Return (X, Y) of the center of cell containing provided text 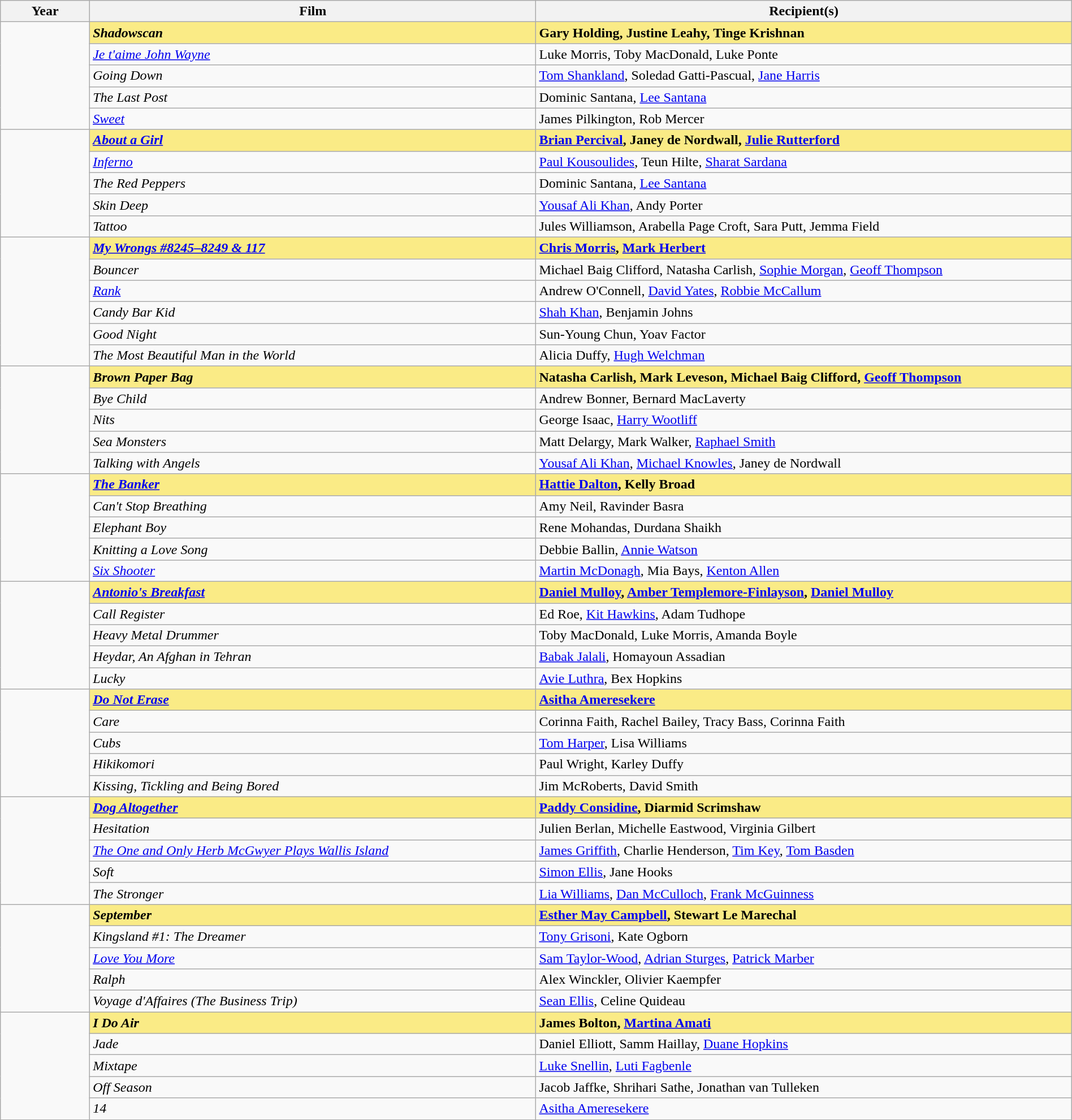
Ed Roe, Kit Hawkins, Adam Tudhope (804, 613)
Good Night (313, 334)
The Last Post (313, 97)
Elephant Boy (313, 527)
George Isaac, Harry Wootliff (804, 420)
Tom Harper, Lisa Williams (804, 743)
Simon Ellis, Jane Hooks (804, 872)
Love You More (313, 958)
Ralph (313, 980)
Natasha Carlish, Mark Leveson, Michael Baig Clifford, Geoff Thompson (804, 377)
Six Shooter (313, 570)
Babak Jalali, Homayoun Assadian (804, 657)
Talking with Angels (313, 463)
The Banker (313, 485)
James Bolton, Martina Amati (804, 1023)
Luke Snellin, Luti Fagbenle (804, 1066)
My Wrongs #8245–8249 & 117 (313, 248)
Rene Mohandas, Durdana Shaikh (804, 527)
Hesitation (313, 829)
Antonio's Breakfast (313, 592)
Michael Baig Clifford, Natasha Carlish, Sophie Morgan, Geoff Thompson (804, 270)
About a Girl (313, 140)
The Most Beautiful Man in the World (313, 356)
Luke Morris, Toby MacDonald, Luke Ponte (804, 54)
Shadowscan (313, 33)
Julien Berlan, Michelle Eastwood, Virginia Gilbert (804, 829)
Sean Ellis, Celine Quideau (804, 1001)
Tom Shankland, Soledad Gatti-Pascual, Jane Harris (804, 76)
Esther May Campbell, Stewart Le Marechal (804, 915)
Jade (313, 1044)
Sweet (313, 119)
Daniel Elliott, Samm Haillay, Duane Hopkins (804, 1044)
James Griffith, Charlie Henderson, Tim Key, Tom Basden (804, 850)
Yousaf Ali Khan, Michael Knowles, Janey de Nordwall (804, 463)
Chris Morris, Mark Herbert (804, 248)
Kingsland #1: The Dreamer (313, 936)
The Red Peppers (313, 183)
Avie Luthra, Bex Hopkins (804, 678)
Cubs (313, 743)
Recipient(s) (804, 11)
September (313, 915)
Je t'aime John Wayne (313, 54)
Gary Holding, Justine Leahy, Tinge Krishnan (804, 33)
Heavy Metal Drummer (313, 635)
Martin McDonagh, Mia Bays, Kenton Allen (804, 570)
Do Not Erase (313, 700)
James Pilkington, Rob Mercer (804, 119)
Going Down (313, 76)
Soft (313, 872)
Tattoo (313, 226)
Bye Child (313, 399)
Sam Taylor-Wood, Adrian Sturges, Patrick Marber (804, 958)
Brian Percival, Janey de Nordwall, Julie Rutterford (804, 140)
The One and Only Herb McGwyer Plays Wallis Island (313, 850)
Yousaf Ali Khan, Andy Porter (804, 205)
Call Register (313, 613)
Heydar, An Afghan in Tehran (313, 657)
Paul Wright, Karley Duffy (804, 764)
Inferno (313, 162)
Alicia Duffy, Hugh Welchman (804, 356)
Andrew O'Connell, David Yates, Robbie McCallum (804, 291)
Jim McRoberts, David Smith (804, 786)
Can't Stop Breathing (313, 506)
Toby MacDonald, Luke Morris, Amanda Boyle (804, 635)
Mixtape (313, 1066)
14 (313, 1109)
Hikikomori (313, 764)
I Do Air (313, 1023)
Shah Khan, Benjamin Johns (804, 313)
Care (313, 721)
Lia Williams, Dan McCulloch, Frank McGuinness (804, 893)
Knitting a Love Song (313, 549)
Bouncer (313, 270)
Corinna Faith, Rachel Bailey, Tracy Bass, Corinna Faith (804, 721)
Sea Monsters (313, 442)
Jules Williamson, Arabella Page Croft, Sara Putt, Jemma Field (804, 226)
Hattie Dalton, Kelly Broad (804, 485)
Tony Grisoni, Kate Ogborn (804, 936)
Debbie Ballin, Annie Watson (804, 549)
Matt Delargy, Mark Walker, Raphael Smith (804, 442)
Daniel Mulloy, Amber Templemore-Finlayson, Daniel Mulloy (804, 592)
Candy Bar Kid (313, 313)
Sun-Young Chun, Yoav Factor (804, 334)
Alex Winckler, Olivier Kaempfer (804, 980)
Year (45, 11)
Dog Altogether (313, 807)
Kissing, Tickling and Being Bored (313, 786)
Rank (313, 291)
Brown Paper Bag (313, 377)
Amy Neil, Ravinder Basra (804, 506)
Nits (313, 420)
Film (313, 11)
Skin Deep (313, 205)
Off Season (313, 1087)
Andrew Bonner, Bernard MacLaverty (804, 399)
Paddy Considine, Diarmid Scrimshaw (804, 807)
Jacob Jaffke, Shrihari Sathe, Jonathan van Tulleken (804, 1087)
Lucky (313, 678)
Voyage d'Affaires (The Business Trip) (313, 1001)
The Stronger (313, 893)
Paul Kousoulides, Teun Hilte, Sharat Sardana (804, 162)
